Determine the (X, Y) coordinate at the center of the cell enclosing the given text.  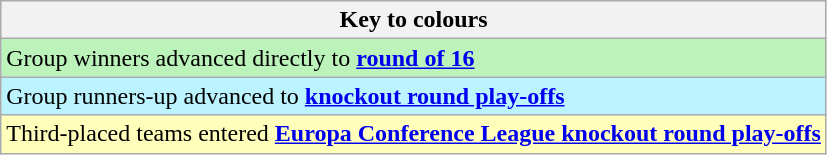
Group runners-up advanced to knockout round play-offs (414, 96)
Key to colours (414, 20)
Third-placed teams entered Europa Conference League knockout round play-offs (414, 134)
Group winners advanced directly to round of 16 (414, 58)
